Provide the [x, y] coordinate of the cell's center where the given text is located.  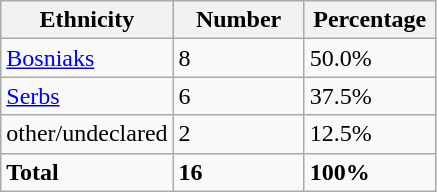
100% [370, 172]
8 [238, 58]
Ethnicity [87, 20]
2 [238, 134]
Percentage [370, 20]
50.0% [370, 58]
12.5% [370, 134]
Bosniaks [87, 58]
Number [238, 20]
other/undeclared [87, 134]
16 [238, 172]
6 [238, 96]
37.5% [370, 96]
Total [87, 172]
Serbs [87, 96]
